Return (X, Y) of the center of cell containing provided text 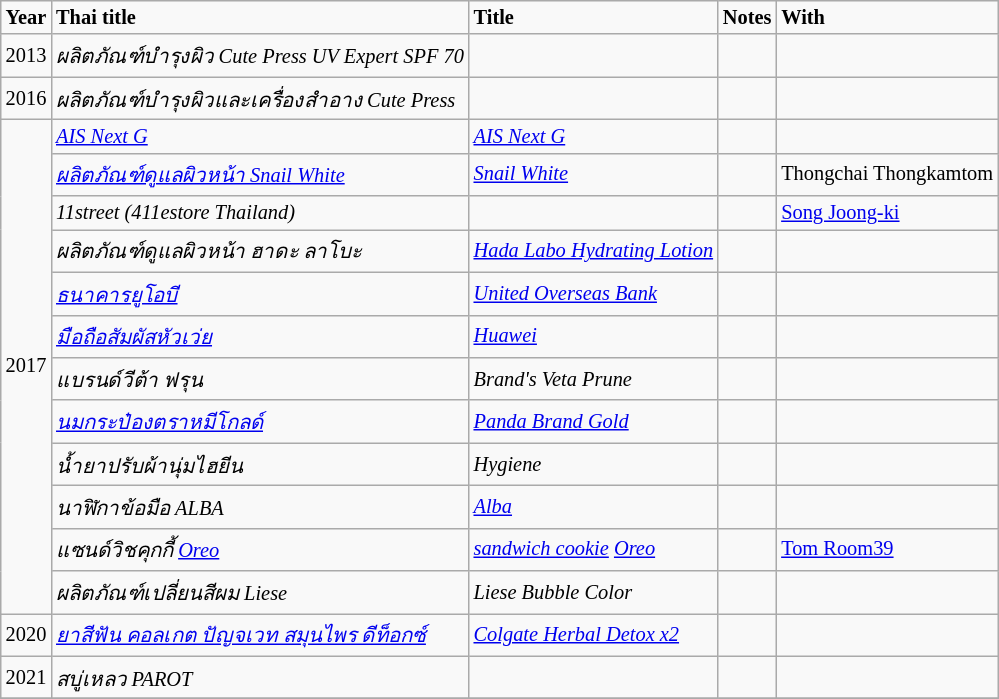
ผลิตภัณฑ์ดูแลผิวหน้า Snail White (260, 174)
Hygiene (594, 464)
Title (594, 17)
Huawei (594, 336)
2017 (26, 366)
นาฬิกาข้อมือ ALBA (260, 506)
สบู่เหลว PAROT (260, 678)
2021 (26, 678)
Notes (747, 17)
With (887, 17)
Hada Labo Hydrating Lotion (594, 250)
Year (26, 17)
Thongchai Thongkamtom (887, 174)
แบรนด์วีต้า ฟรุน (260, 378)
นมกระป๋องตราหมีโกลด์ (260, 422)
น้ำยาปรับผ้านุ่มไฮยีน (260, 464)
ผลิตภัณฑ์ดูแลผิวหน้า ฮาดะ ลาโบะ (260, 250)
11street (411estore Thailand) (260, 213)
มือถือสัมผัสหัวเว่ย (260, 336)
Colgate Herbal Detox x2 (594, 634)
แซนด์วิชคุกกี้ Oreo (260, 550)
ผลิตภัณฑ์บำรุงผิว Cute Press UV Expert SPF 70 (260, 56)
Liese Bubble Color (594, 592)
2020 (26, 634)
ผลิตภัณฑ์เปลี่ยนสีผม Liese (260, 592)
Song Joong-ki (887, 213)
Brand's Veta Prune (594, 378)
sandwich cookie Oreo (594, 550)
United Overseas Bank (594, 294)
Tom Room39 (887, 550)
ยาสีฟัน คอลเกต ปัญจเวท สมุนไพร ดีท็อกซ์ (260, 634)
ผลิตภัณฑ์บำรุงผิวและเครื่องสำอาง Cute Press (260, 98)
Snail White (594, 174)
Alba (594, 506)
2013 (26, 56)
ธนาคารยูโอบี (260, 294)
2016 (26, 98)
Panda Brand Gold (594, 422)
Thai title (260, 17)
